For the text-containing cell, return its midpoint in (x, y) coordinate format. 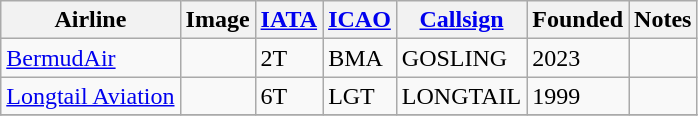
1999 (578, 96)
GOSLING (461, 58)
2023 (578, 58)
Founded (578, 20)
BermudAir (90, 58)
2T (289, 58)
Airline (90, 20)
Notes (663, 20)
Callsign (461, 20)
ICAO (360, 20)
Longtail Aviation (90, 96)
BMA (360, 58)
6T (289, 96)
IATA (289, 20)
LONGTAIL (461, 96)
LGT (360, 96)
Image (218, 20)
